Determine the [x, y] coordinate at the center of the cell enclosing the given text.  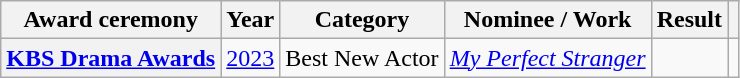
Result [689, 20]
Year [250, 20]
2023 [250, 58]
My Perfect Stranger [548, 58]
KBS Drama Awards [111, 58]
Best New Actor [362, 58]
Nominee / Work [548, 20]
Award ceremony [111, 20]
Category [362, 20]
